Capture the cell that displays the provided text and extract its [x, y] central coordinate. 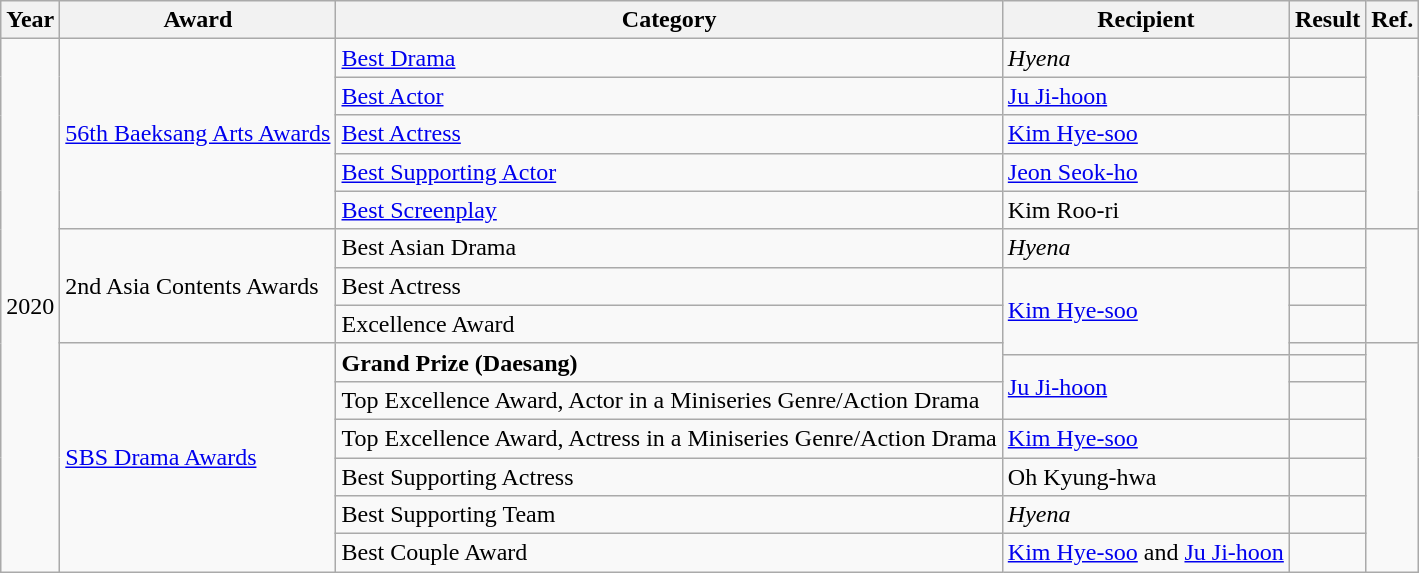
Ref. [1392, 20]
Best Supporting Team [669, 515]
Best Drama [669, 58]
Best Asian Drama [669, 248]
Best Couple Award [669, 553]
Best Supporting Actress [669, 477]
56th Baeksang Arts Awards [198, 134]
2nd Asia Contents Awards [198, 286]
Award [198, 20]
Kim Roo-ri [1146, 210]
Year [30, 20]
Best Actor [669, 96]
Kim Hye-soo and Ju Ji-hoon [1146, 553]
Best Screenplay [669, 210]
2020 [30, 306]
Excellence Award [669, 324]
SBS Drama Awards [198, 457]
Best Supporting Actor [669, 172]
Top Excellence Award, Actress in a Miniseries Genre/Action Drama [669, 438]
Jeon Seok-ho [1146, 172]
Oh Kyung-hwa [1146, 477]
Top Excellence Award, Actor in a Miniseries Genre/Action Drama [669, 400]
Category [669, 20]
Recipient [1146, 20]
Grand Prize (Daesang) [669, 362]
Result [1327, 20]
